Detect which cell encompasses the target text, then output its (X, Y) center coordinate. 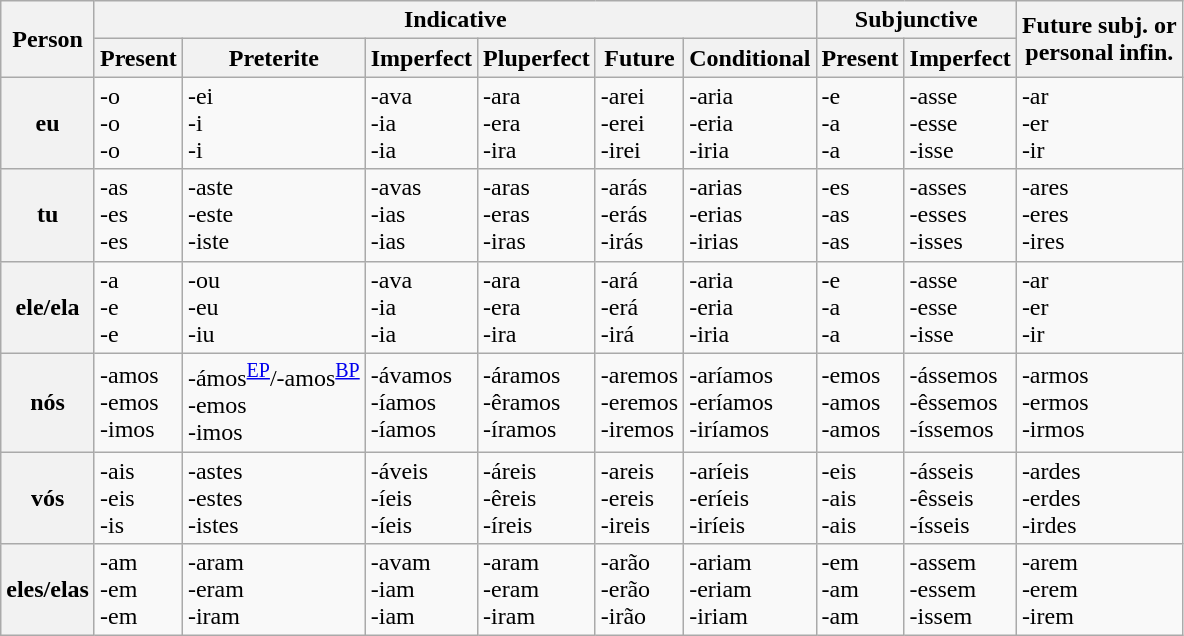
Subjunctive (916, 20)
-arias-erias-irias (750, 215)
-as-es-es (138, 215)
-em-am-am (860, 590)
-a-e-e (138, 307)
-ávamos-íamos-íamos (421, 402)
-ariam-eriam-iriam (750, 590)
-aras-eras-iras (537, 215)
-áramos-êramos-íramos (537, 402)
Pluperfect (537, 58)
-emos-amos-amos (860, 402)
-am-em-em (138, 590)
-áreis-êreis-íreis (537, 498)
-arás-erás-irás (639, 215)
-aríamos-eríamos-iríamos (750, 402)
-es-as-as (860, 215)
-asses-esses-isses (960, 215)
-ares-eres-ires (1099, 215)
Person (48, 39)
-ásseis-êsseis-ísseis (960, 498)
eles/elas (48, 590)
Future (639, 58)
-avam-iam-iam (421, 590)
-ei-i-i (274, 123)
-aríeis-eríeis-iríeis (750, 498)
-armos-ermos-irmos (1099, 402)
-aste-este-iste (274, 215)
-ais-eis-is (138, 498)
-ou-eu-iu (274, 307)
Conditional (750, 58)
-arem-erem-irem (1099, 590)
eu (48, 123)
Preterite (274, 58)
nós (48, 402)
-arei-erei-irei (639, 123)
Indicative (455, 20)
-arão-erão-irão (639, 590)
tu (48, 215)
-aremos-eremos-iremos (639, 402)
-amos-emos-imos (138, 402)
-eis-ais-ais (860, 498)
-ássemos-êssemos-íssemos (960, 402)
-assem-essem-issem (960, 590)
-áveis-íeis-íeis (421, 498)
-astes-estes-istes (274, 498)
-ará-erá-irá (639, 307)
-ámosEP/-amosBP-emos-imos (274, 402)
vós (48, 498)
Future subj. or personal infin. (1099, 39)
-ardes-erdes-irdes (1099, 498)
-avas-ias-ias (421, 215)
-o-o-o (138, 123)
ele/ela (48, 307)
-areis-ereis-ireis (639, 498)
